Extract the (X, Y) coordinate from the center of the cell holding the provided text.  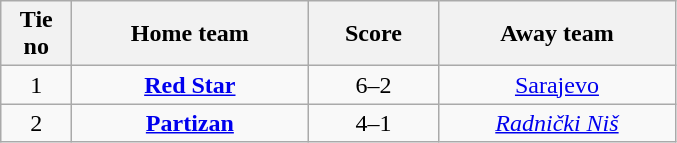
2 (36, 123)
Tie no (36, 34)
Radnički Niš (557, 123)
Home team (190, 34)
Score (374, 34)
Partizan (190, 123)
Sarajevo (557, 85)
Red Star (190, 85)
1 (36, 85)
6–2 (374, 85)
Away team (557, 34)
4–1 (374, 123)
